Determine the (X, Y) coordinate at the center of the cell enclosing the given text.  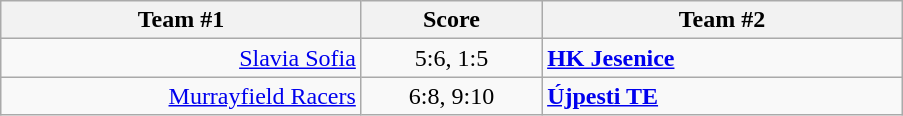
Slavia Sofia (182, 58)
Score (451, 20)
Újpesti TE (722, 96)
Team #1 (182, 20)
5:6, 1:5 (451, 58)
Team #2 (722, 20)
HK Jesenice (722, 58)
Murrayfield Racers (182, 96)
6:8, 9:10 (451, 96)
